Return [x, y] of the center of cell containing provided text 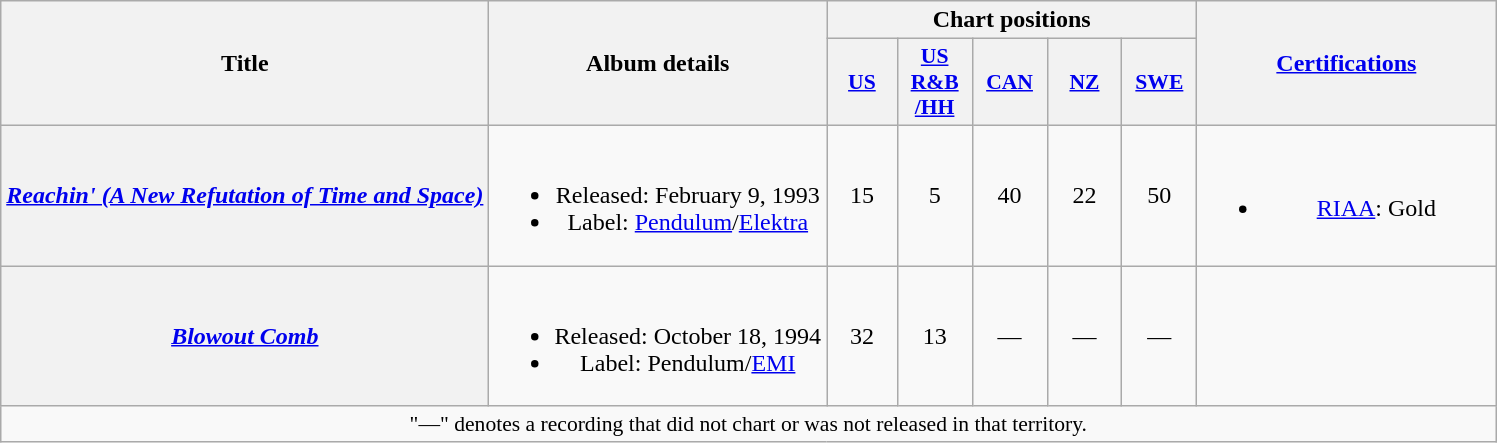
SWE [1160, 82]
Certifications [1346, 64]
RIAA: Gold [1346, 195]
13 [934, 336]
50 [1160, 195]
5 [934, 195]
15 [862, 195]
Released: February 9, 1993Label: Pendulum/Elektra [658, 195]
Blowout Comb [245, 336]
Reachin' (A New Refutation of Time and Space) [245, 195]
NZ [1084, 82]
32 [862, 336]
22 [1084, 195]
Chart positions [1012, 20]
Title [245, 64]
40 [1010, 195]
CAN [1010, 82]
Album details [658, 64]
Released: October 18, 1994Label: Pendulum/EMI [658, 336]
US [862, 82]
USR&B/HH [934, 82]
"—" denotes a recording that did not chart or was not released in that territory. [748, 424]
